For the text-containing cell, return its midpoint in (X, Y) coordinate format. 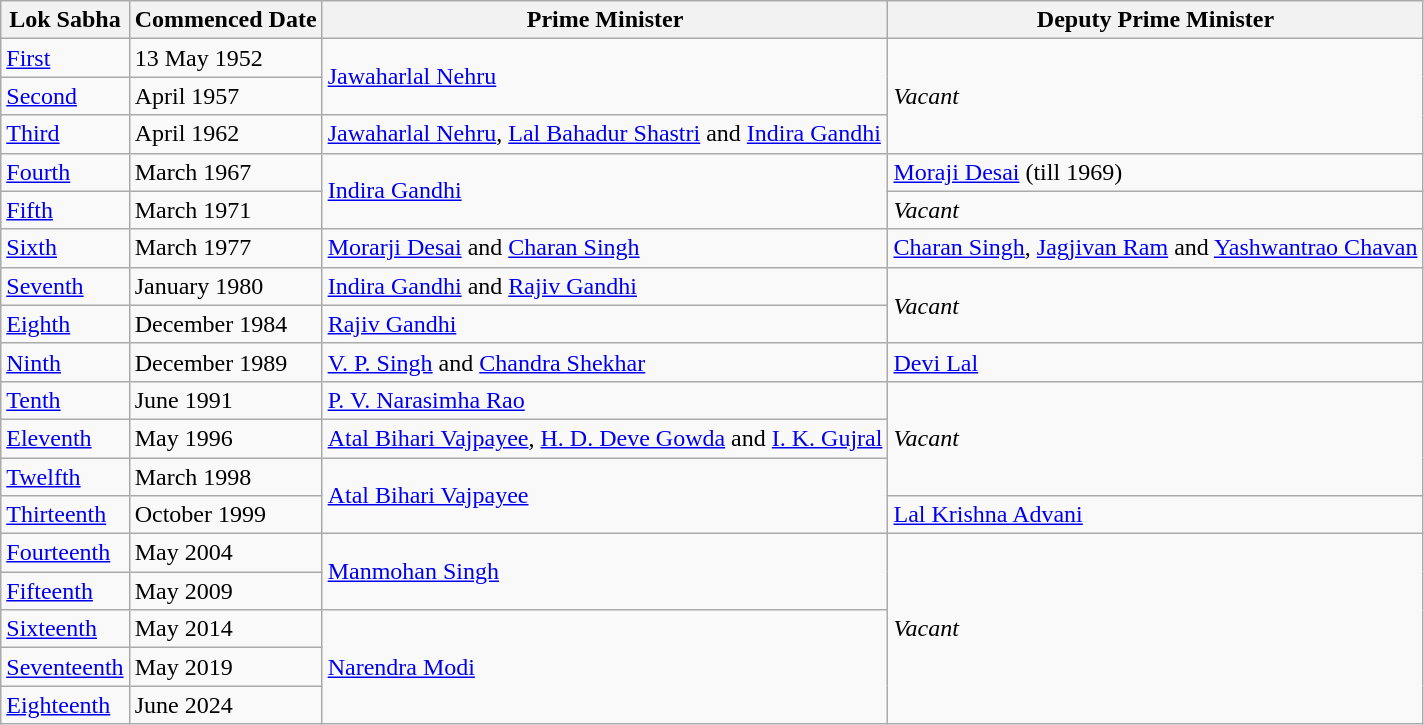
Thirteenth (65, 515)
March 1977 (226, 248)
Fourth (65, 172)
Charan Singh, Jagjivan Ram and Yashwantrao Chavan (1156, 248)
Lal Krishna Advani (1156, 515)
Seventh (65, 286)
Devi Lal (1156, 362)
May 2009 (226, 591)
Commenced Date (226, 20)
May 1996 (226, 438)
P. V. Narasimha Rao (605, 400)
October 1999 (226, 515)
Morarji Desai and Charan Singh (605, 248)
Prime Minister (605, 20)
Eighteenth (65, 705)
Eleventh (65, 438)
Fifth (65, 210)
Sixteenth (65, 629)
December 1984 (226, 324)
March 1971 (226, 210)
June 1991 (226, 400)
December 1989 (226, 362)
April 1957 (226, 96)
Ninth (65, 362)
Fourteenth (65, 553)
May 2004 (226, 553)
Sixth (65, 248)
Narendra Modi (605, 667)
April 1962 (226, 134)
Second (65, 96)
13 May 1952 (226, 58)
Third (65, 134)
Fifteenth (65, 591)
First (65, 58)
V. P. Singh and Chandra Shekhar (605, 362)
June 2024 (226, 705)
Twelfth (65, 477)
Atal Bihari Vajpayee (605, 496)
Indira Gandhi (605, 191)
Lok Sabha (65, 20)
Manmohan Singh (605, 572)
Tenth (65, 400)
May 2019 (226, 667)
Deputy Prime Minister (1156, 20)
Jawaharlal Nehru, Lal Bahadur Shastri and Indira Gandhi (605, 134)
Rajiv Gandhi (605, 324)
January 1980 (226, 286)
Seventeenth (65, 667)
Moraji Desai (till 1969) (1156, 172)
Jawaharlal Nehru (605, 77)
Atal Bihari Vajpayee, H. D. Deve Gowda and I. K. Gujral (605, 438)
Indira Gandhi and Rajiv Gandhi (605, 286)
Eighth (65, 324)
March 1998 (226, 477)
March 1967 (226, 172)
May 2014 (226, 629)
